Search for the cell housing the specified text and yield its (x, y) center coordinate. 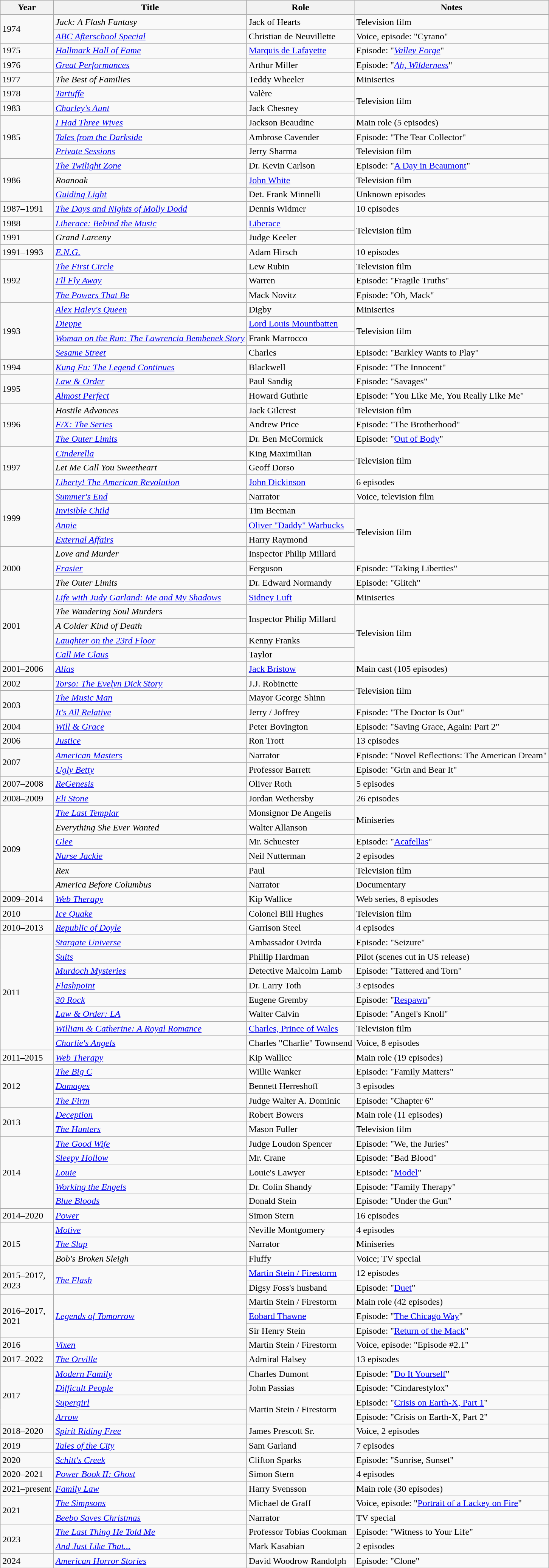
Spirit Riding Free (150, 1431)
1975 (27, 51)
I Had Three Wives (150, 122)
Episode: "Grin and Bear It" (451, 770)
Great Performances (150, 65)
Deception (150, 1115)
Roanoak (150, 180)
Private Sessions (150, 151)
The Simpsons (150, 1503)
Charles "Charlie" Townsend (300, 1043)
Episode: "Family Therapy" (451, 1187)
Mason Fuller (300, 1129)
External Affairs (150, 540)
Donald Stein (300, 1201)
Supergirl (150, 1403)
Episode: "We, the Juries" (451, 1144)
Kenny Franks (300, 640)
Oliver Roth (300, 784)
Motive (150, 1230)
2017–2022 (27, 1359)
2002 (27, 683)
Main role (42 episodes) (451, 1302)
Voice, episode: "Portrait of a Lackey on Fire" (451, 1503)
Robert Bowers (300, 1115)
Episode: "Acafellas" (451, 841)
Arrow (150, 1417)
Sleepy Hollow (150, 1158)
2020 (27, 1460)
Episode: "Respawn" (451, 1000)
Vixen (150, 1345)
Jerry Sharma (300, 151)
The Firm (150, 1101)
2021–present (27, 1489)
F/X: The Series (150, 425)
Sidney Luft (300, 597)
Damages (150, 1086)
2016 (27, 1345)
Stargate Universe (150, 942)
Voice, episode: "Cyrano" (451, 36)
Working the Engels (150, 1187)
Year (27, 8)
Justice (150, 741)
Torso: The Evelyn Dick Story (150, 683)
Eugene Gremby (300, 1000)
Episode: "The Tear Collector" (451, 137)
Modern Family (150, 1374)
Grand Larceny (150, 238)
Will & Grace (150, 727)
ReGenesis (150, 784)
1991 (27, 238)
Professor Barrett (300, 770)
2015–2017,2023 (27, 1280)
Tartuffe (150, 94)
1974 (27, 29)
16 episodes (451, 1215)
Episode: "Fragile Truths" (451, 281)
King Maximilian (300, 453)
Professor Tobias Cookman (300, 1532)
26 episodes (451, 798)
Invisible Child (150, 511)
Howard Guthrie (300, 396)
Mayor George Shinn (300, 698)
Woman on the Run: The Lawrencia Bembenek Story (150, 338)
ABC Afterschool Special (150, 36)
7 episodes (451, 1446)
1987–1991 (27, 209)
Episode: "Taking Liberties" (451, 568)
Dennis Widmer (300, 209)
Dr. Larry Toth (300, 985)
12 episodes (451, 1273)
The Good Wife (150, 1144)
A Colder Kind of Death (150, 626)
Harry Raymond (300, 540)
2014 (27, 1172)
Liberace: Behind the Music (150, 223)
Adam Hirsch (300, 252)
Episode: "Model" (451, 1172)
Guiding Light (150, 195)
Republic of Doyle (150, 928)
J.J. Robinette (300, 683)
Annie (150, 525)
Ferguson (300, 568)
Ron Trott (300, 741)
Laughter on the 23rd Floor (150, 640)
2017 (27, 1395)
Episode: "Family Matters" (451, 1072)
5 episodes (451, 784)
1977 (27, 79)
Episode: "Clone" (451, 1561)
The Big C (150, 1072)
2001 (27, 626)
2009–2014 (27, 899)
The Best of Families (150, 79)
Lew Rubin (300, 266)
Episode: "Saving Grace, Again: Part 2" (451, 727)
Episode: "Under the Gun" (451, 1201)
Dr. Ben McCormick (300, 439)
Bob's Broken Sleigh (150, 1259)
2023 (27, 1539)
2018–2020 (27, 1431)
Peter Bovington (300, 727)
2006 (27, 741)
Dieppe (150, 324)
John Passias (300, 1388)
Main cast (105 episodes) (451, 669)
Beebo Saves Christmas (150, 1517)
2004 (27, 727)
Main role (5 episodes) (451, 122)
Mack Novitz (300, 295)
Dr. Edward Normandy (300, 583)
Walter Allanson (300, 827)
Liberty! The American Revolution (150, 482)
Admiral Halsey (300, 1359)
Episode: "Do It Yourself" (451, 1374)
2014–2020 (27, 1215)
Power Book II: Ghost (150, 1474)
Episode: "Tattered and Torn" (451, 971)
Jerry / Joffrey (300, 712)
Episode: "Out of Body" (451, 439)
1996 (27, 424)
Episode: "Witness to Your Life" (451, 1532)
2015 (27, 1244)
Unknown episodes (451, 195)
Michael de Graff (300, 1503)
Liberace (300, 223)
Notes (451, 8)
2007–2008 (27, 784)
Law & Order: LA (150, 1014)
2013 (27, 1122)
Frasier (150, 568)
Episode: "Valley Forge" (451, 51)
Charlie's Angels (150, 1043)
John Dickinson (300, 482)
Schitt's Creek (150, 1460)
Love and Murder (150, 554)
1991–1993 (27, 252)
Christian de Neuvillette (300, 36)
Louie (150, 1172)
Power (150, 1215)
I'll Fly Away (150, 281)
Jack Chesney (300, 108)
Charles, Prince of Wales (300, 1028)
Episode: "Novel Reflections: The American Dream" (451, 755)
Suits (150, 957)
Blackwell (300, 367)
Paul Sandig (300, 381)
Ice Quake (150, 914)
Episode: "Savages" (451, 381)
Louie's Lawyer (300, 1172)
Episode: "The Chicago Way" (451, 1316)
Murdoch Mysteries (150, 971)
1994 (27, 367)
2010 (27, 914)
Episode: "The Brotherhood" (451, 425)
Monsignor De Angelis (300, 813)
America Before Columbus (150, 885)
Oliver "Daddy" Warbucks (300, 525)
1983 (27, 108)
David Woodrow Randolph (300, 1561)
Ambassador Ovirda (300, 942)
Andrew Price (300, 425)
Sam Garland (300, 1446)
Glee (150, 841)
Alex Haley's Queen (150, 309)
Episode: "Angel's Knoll" (451, 1014)
Detective Malcolm Lamb (300, 971)
Blue Bloods (150, 1201)
1993 (27, 331)
Main role (19 episodes) (451, 1057)
Episode: "Seizure" (451, 942)
Main role (11 episodes) (451, 1115)
Charles (300, 353)
Family Law (150, 1489)
Hallmark Hall of Fame (150, 51)
1995 (27, 388)
2011–2015 (27, 1057)
Kung Fu: The Legend Continues (150, 367)
Det. Frank Minnelli (300, 195)
Ugly Betty (150, 770)
30 Rock (150, 1000)
Call Me Claus (150, 655)
Taylor (300, 655)
Web series, 8 episodes (451, 899)
2007 (27, 762)
The Powers That Be (150, 295)
Warren (300, 281)
Charles Dumont (300, 1374)
John White (300, 180)
Difficult People (150, 1388)
The First Circle (150, 266)
Episode: "Oh, Mack" (451, 295)
Teddy Wheeler (300, 79)
Mr. Schuester (300, 841)
Jack Gilcrest (300, 410)
Bennett Herreshoff (300, 1086)
The Music Man (150, 698)
2009 (27, 849)
Dr. Colin Shandy (300, 1187)
Jack of Hearts (300, 22)
The Orville (150, 1359)
The Slap (150, 1244)
The Flash (150, 1280)
Title (150, 8)
Rex (150, 870)
TV special (451, 1517)
Ambrose Cavender (300, 137)
Let Me Call You Sweetheart (150, 468)
Voice, 2 episodes (451, 1431)
Jack: A Flash Fantasy (150, 22)
Neil Nutterman (300, 856)
Sesame Street (150, 353)
Jordan Wethersby (300, 798)
Voice, 8 episodes (451, 1043)
1999 (27, 518)
2021 (27, 1510)
The Hunters (150, 1129)
1992 (27, 281)
Cinderella (150, 453)
Voice, television film (451, 496)
Marquis de Lafayette (300, 51)
Episode: "The Innocent" (451, 367)
Life with Judy Garland: Me and My Shadows (150, 597)
Garrison Steel (300, 928)
Episode: "Sunrise, Sunset" (451, 1460)
Jackson Beaudine (300, 122)
Digby (300, 309)
2024 (27, 1561)
Tim Beeman (300, 511)
Episode: "Crisis on Earth-X, Part 2" (451, 1417)
Episode: "You Like Me, You Really Like Me" (451, 396)
Mark Kasabian (300, 1546)
Everything She Ever Wanted (150, 827)
Main role (30 episodes) (451, 1489)
2003 (27, 705)
1978 (27, 94)
E.N.G. (150, 252)
1986 (27, 180)
2008–2009 (27, 798)
Fluffy (300, 1259)
Tales from the Darkside (150, 137)
Voice; TV special (451, 1259)
2011 (27, 993)
Phillip Hardman (300, 957)
Frank Marrocco (300, 338)
Legends of Tomorrow (150, 1316)
Harry Svensson (300, 1489)
Alias (150, 669)
6 episodes (451, 482)
Walter Calvin (300, 1014)
Arthur Miller (300, 65)
Documentary (451, 885)
Willie Wanker (300, 1072)
Judge Loudon Spencer (300, 1144)
2012 (27, 1086)
The Days and Nights of Molly Dodd (150, 209)
2019 (27, 1446)
Judge Walter A. Dominic (300, 1101)
William & Catherine: A Royal Romance (150, 1028)
Voice, episode: "Episode #2.1" (451, 1345)
Almost Perfect (150, 396)
Episode: "Cindarestylox" (451, 1388)
Geoff Dorso (300, 468)
American Masters (150, 755)
Colonel Bill Hughes (300, 914)
Episode: "Bad Blood" (451, 1158)
2020–2021 (27, 1474)
Episode: "Duet" (451, 1287)
1997 (27, 468)
2016–2017,2021 (27, 1316)
Digsy Foss's husband (300, 1287)
Episode: "Return of the Mack" (451, 1330)
Episode: "Ah, Wilderness" (451, 65)
Eobard Thawne (300, 1316)
1976 (27, 65)
Flashpoint (150, 985)
Mr. Crane (300, 1158)
The Twilight Zone (150, 165)
Episode: "Crisis on Earth-X, Part 1" (451, 1403)
1985 (27, 137)
Episode: "A Day in Beaumont" (451, 165)
Pilot (scenes cut in US release) (451, 957)
Hostile Advances (150, 410)
And Just Like That... (150, 1546)
Lord Louis Mountbatten (300, 324)
Episode: "The Doctor Is Out" (451, 712)
2000 (27, 568)
Summer's End (150, 496)
Nurse Jackie (150, 856)
It's All Relative (150, 712)
Law & Order (150, 381)
Sir Henry Stein (300, 1330)
Episode: "Glitch" (451, 583)
Valère (300, 94)
Eli Stone (150, 798)
Charley's Aunt (150, 108)
The Wandering Soul Murders (150, 611)
The Last Thing He Told Me (150, 1532)
James Prescott Sr. (300, 1431)
Clifton Sparks (300, 1460)
American Horror Stories (150, 1561)
Role (300, 8)
Tales of the City (150, 1446)
Neville Montgomery (300, 1230)
Episode: "Barkley Wants to Play" (451, 353)
Paul (300, 870)
Episode: "Chapter 6" (451, 1101)
2010–2013 (27, 928)
Judge Keeler (300, 238)
1988 (27, 223)
2001–2006 (27, 669)
Dr. Kevin Carlson (300, 165)
Jack Bristow (300, 669)
The Last Templar (150, 813)
